Pinpoint the cell where the given text exists, returning its (x, y) midpoint coordinate. 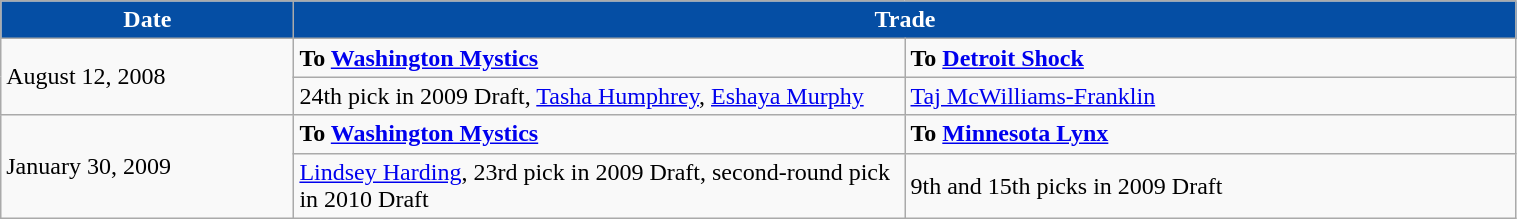
August 12, 2008 (148, 77)
9th and 15th picks in 2009 Draft (1210, 186)
Lindsey Harding, 23rd pick in 2009 Draft, second-round pick in 2010 Draft (600, 186)
Date (148, 20)
Trade (905, 20)
To Minnesota Lynx (1210, 134)
January 30, 2009 (148, 166)
To Detroit Shock (1210, 58)
24th pick in 2009 Draft, Tasha Humphrey, Eshaya Murphy (600, 96)
Taj McWilliams-Franklin (1210, 96)
